Detect which cell encompasses the target text, then output its [x, y] center coordinate. 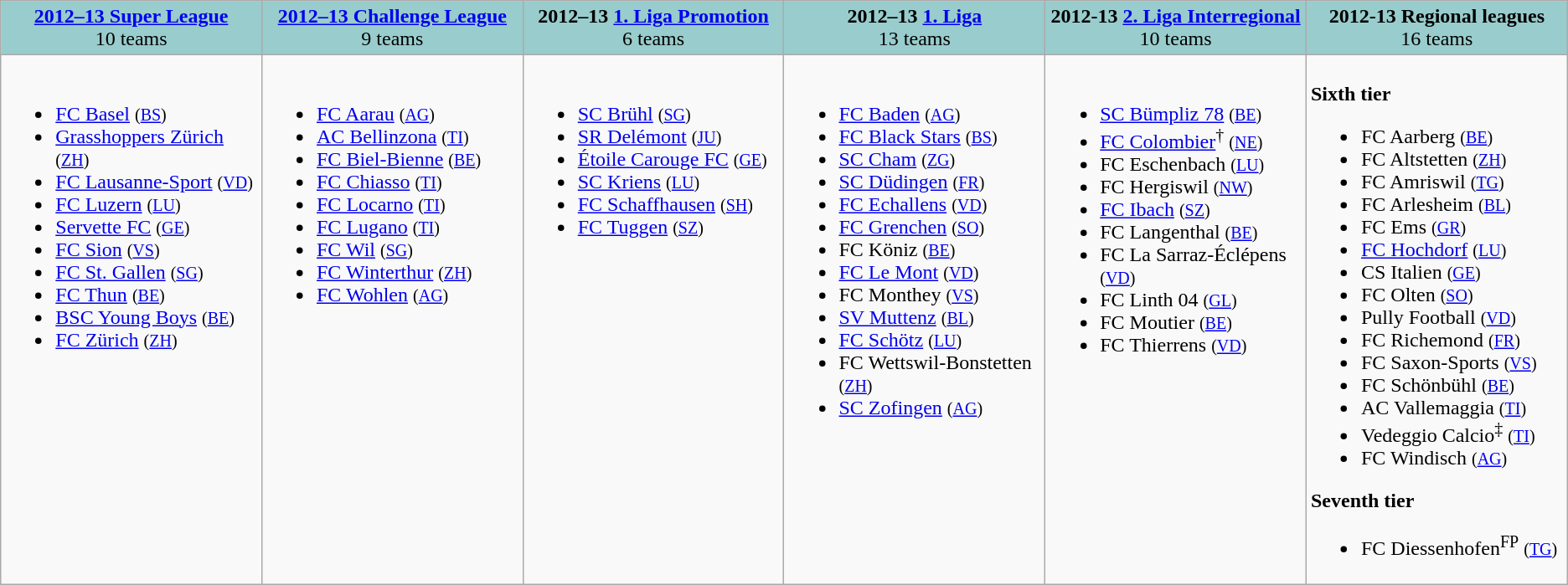
2012–13 1. Liga Promotion6 teams [653, 28]
2012–13 Challenge League9 teams [392, 28]
FC Aarau (AG)AC Bellinzona (TI)FC Biel-Bienne (BE)FC Chiasso (TI)FC Locarno (TI)FC Lugano (TI)FC Wil (SG)FC Winterthur (ZH)FC Wohlen (AG) [392, 320]
2012-13 2. Liga Interregional10 teams [1176, 28]
2012–13 Super League10 teams [132, 28]
2012-13 Regional leagues16 teams [1436, 28]
SC Brühl (SG)SR Delémont (JU)Étoile Carouge FC (GE)SC Kriens (LU)FC Schaffhausen (SH)FC Tuggen (SZ) [653, 320]
2012–13 1. Liga13 teams [915, 28]
